Locate the cell with the specified text and output its [X, Y] center coordinate. 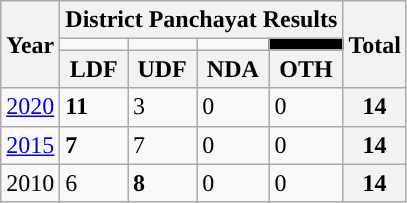
UDF [162, 69]
2020 [30, 107]
LDF [94, 69]
8 [162, 183]
11 [94, 107]
3 [162, 107]
NDA [233, 69]
Year [30, 44]
6 [94, 183]
2010 [30, 183]
District Panchayat Results [202, 20]
OTH [306, 69]
Total [375, 44]
2015 [30, 145]
